Detect which cell encompasses the target text, then output its (X, Y) center coordinate. 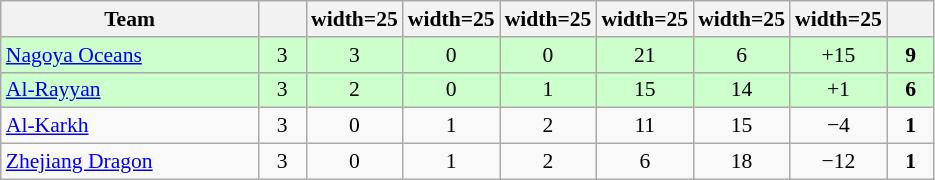
Al-Rayyan (130, 90)
+15 (838, 55)
Nagoya Oceans (130, 55)
+1 (838, 90)
Al-Karkh (130, 126)
−4 (838, 126)
18 (742, 162)
−12 (838, 162)
9 (911, 55)
Team (130, 19)
11 (644, 126)
Zhejiang Dragon (130, 162)
21 (644, 55)
14 (742, 90)
